Locate the cell with the specified text and output its (x, y) center coordinate. 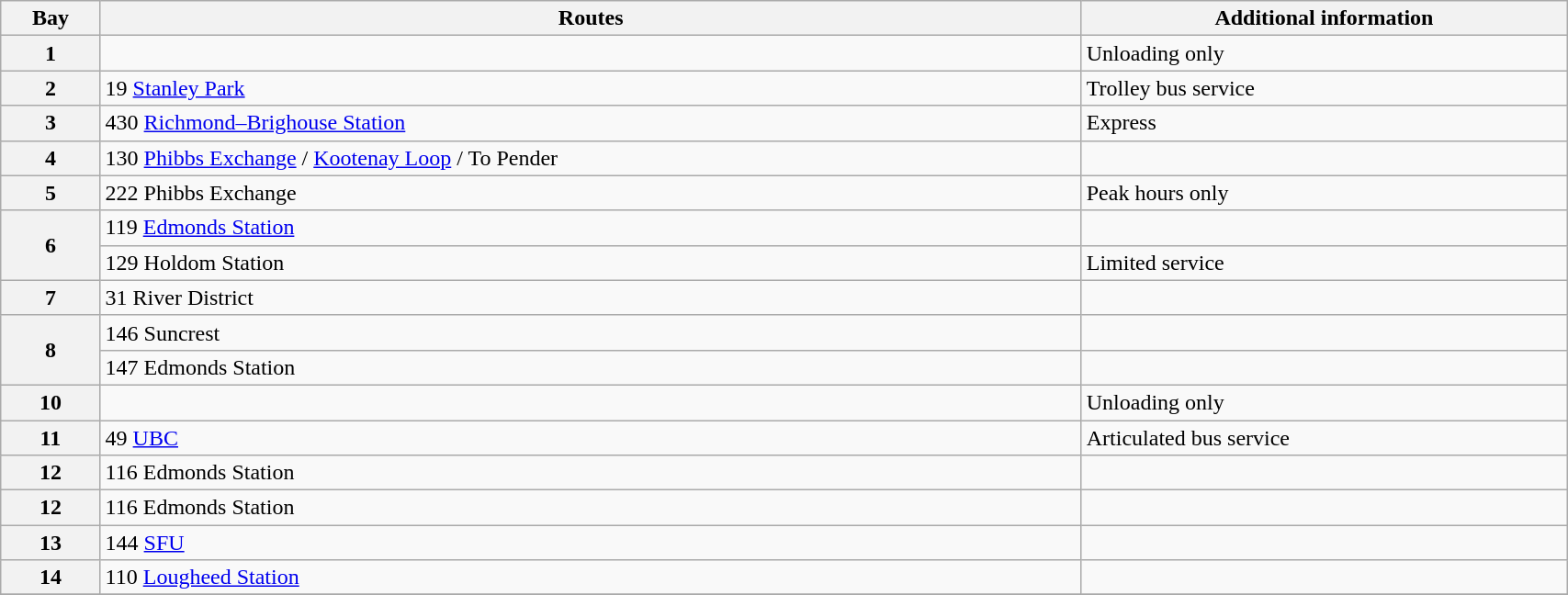
14 (51, 578)
119 Edmonds Station (591, 228)
10 (51, 402)
144 SFU (591, 543)
430 Richmond–Brighouse Station (591, 123)
Trolley bus service (1324, 88)
Routes (591, 18)
Additional information (1324, 18)
146 Suncrest (591, 332)
7 (51, 297)
49 UBC (591, 438)
222 Phibbs Exchange (591, 193)
11 (51, 438)
Bay (51, 18)
4 (51, 158)
Articulated bus service (1324, 438)
13 (51, 543)
6 (51, 245)
Express (1324, 123)
1 (51, 53)
110 Lougheed Station (591, 578)
3 (51, 123)
Limited service (1324, 263)
31 River District (591, 297)
129 Holdom Station (591, 263)
130 Phibbs Exchange / Kootenay Loop / To Pender (591, 158)
147 Edmonds Station (591, 367)
19 Stanley Park (591, 88)
Peak hours only (1324, 193)
2 (51, 88)
5 (51, 193)
8 (51, 350)
